Search for the cell housing the specified text and yield its (X, Y) center coordinate. 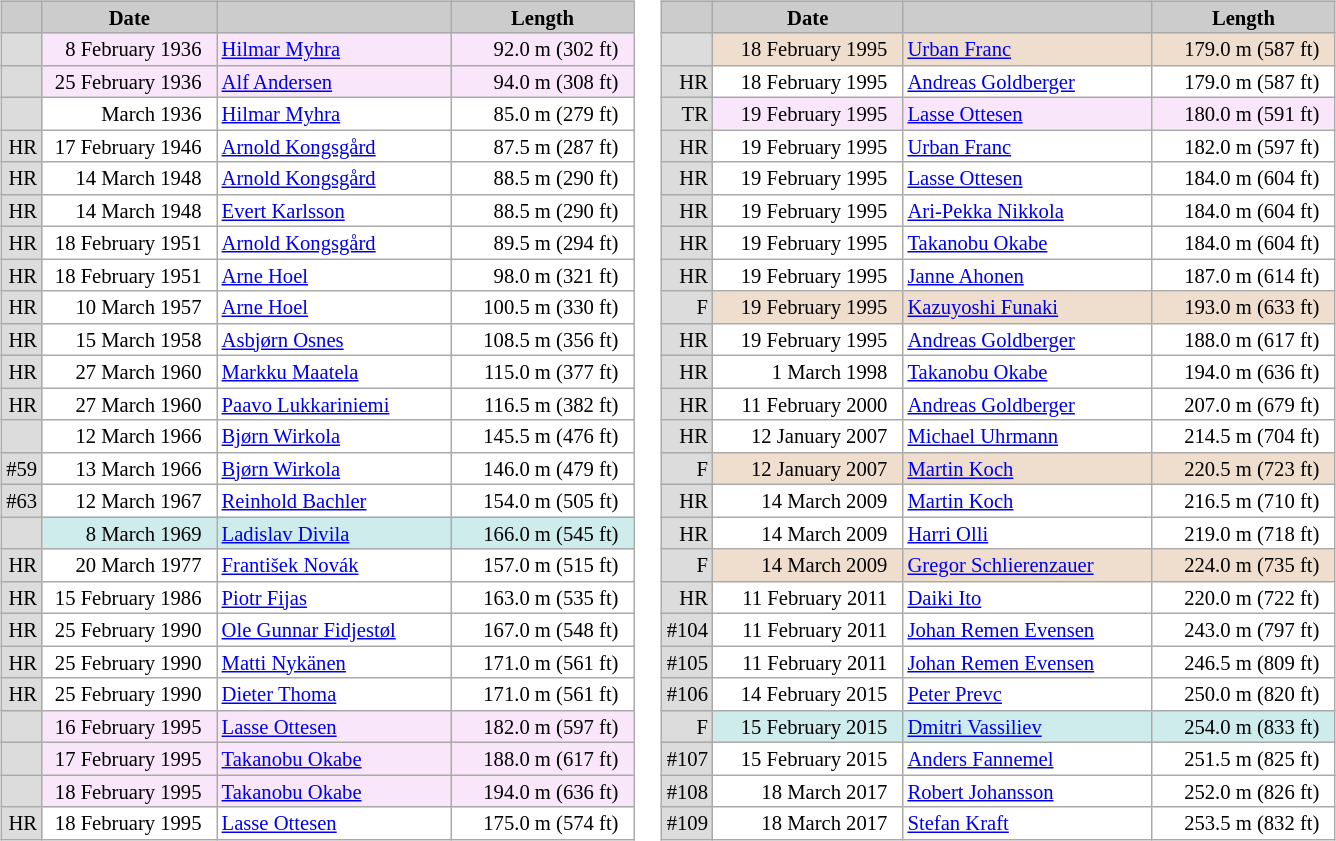
92.0 m (302 ft) (542, 49)
Dieter Thoma (334, 694)
146.0 m (479 ft) (542, 468)
12 March 1966 (130, 436)
216.5 m (710 ft) (1243, 501)
#108 (688, 791)
25 February 1936 (130, 81)
Asbjørn Osnes (334, 339)
163.0 m (535 ft) (542, 597)
Reinhold Bachler (334, 501)
246.5 m (809 ft) (1243, 662)
Robert Johansson (1028, 791)
108.5 m (356 ft) (542, 339)
224.0 m (735 ft) (1243, 565)
#59 (22, 468)
166.0 m (545 ft) (542, 533)
Matti Nykänen (334, 662)
Stefan Kraft (1028, 823)
116.5 m (382 ft) (542, 404)
85.0 m (279 ft) (542, 114)
8 February 1936 (130, 49)
#109 (688, 823)
Paavo Lukkariniemi (334, 404)
154.0 m (505 ft) (542, 501)
98.0 m (321 ft) (542, 275)
11 February 2000 (808, 404)
10 March 1957 (130, 307)
15 March 1958 (130, 339)
167.0 m (548 ft) (542, 630)
250.0 m (820 ft) (1243, 694)
220.5 m (723 ft) (1243, 468)
Alf Andersen (334, 81)
94.0 m (308 ft) (542, 81)
187.0 m (614 ft) (1243, 275)
#106 (688, 694)
Peter Prevc (1028, 694)
15 February 1986 (130, 597)
Ole Gunnar Fidjestøl (334, 630)
175.0 m (574 ft) (542, 823)
Kazuyoshi Funaki (1028, 307)
243.0 m (797 ft) (1243, 630)
100.5 m (330 ft) (542, 307)
March 1936 (130, 114)
#104 (688, 630)
251.5 m (825 ft) (1243, 759)
TR (688, 114)
Daiki Ito (1028, 597)
145.5 m (476 ft) (542, 436)
František Novák (334, 565)
219.0 m (718 ft) (1243, 533)
Janne Ahonen (1028, 275)
Michael Uhrmann (1028, 436)
193.0 m (633 ft) (1243, 307)
20 March 1977 (130, 565)
#105 (688, 662)
8 March 1969 (130, 533)
115.0 m (377 ft) (542, 372)
Ladislav Divila (334, 533)
254.0 m (833 ft) (1243, 726)
1 March 1998 (808, 372)
Piotr Fijas (334, 597)
180.0 m (591 ft) (1243, 114)
Gregor Schlierenzauer (1028, 565)
Dmitri Vassiliev (1028, 726)
17 February 1946 (130, 146)
Markku Maatela (334, 372)
214.5 m (704 ft) (1243, 436)
87.5 m (287 ft) (542, 146)
253.5 m (832 ft) (1243, 823)
Ari-Pekka Nikkola (1028, 210)
Anders Fannemel (1028, 759)
89.5 m (294 ft) (542, 243)
#107 (688, 759)
#63 (22, 501)
17 February 1995 (130, 759)
Harri Olli (1028, 533)
252.0 m (826 ft) (1243, 791)
14 February 2015 (808, 694)
12 March 1967 (130, 501)
157.0 m (515 ft) (542, 565)
220.0 m (722 ft) (1243, 597)
16 February 1995 (130, 726)
Evert Karlsson (334, 210)
13 March 1966 (130, 468)
207.0 m (679 ft) (1243, 404)
